Detect which cell encompasses the target text, then output its (x, y) center coordinate. 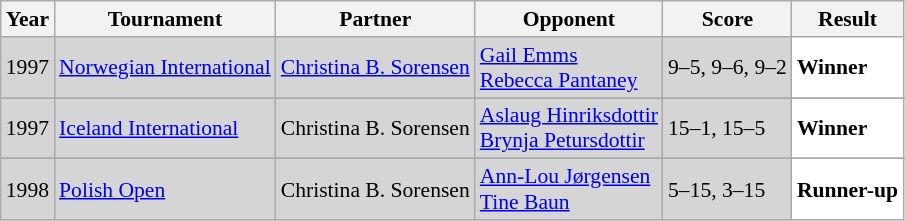
Year (28, 19)
Gail Emms Rebecca Pantaney (569, 68)
Runner-up (848, 190)
9–5, 9–6, 9–2 (728, 68)
Opponent (569, 19)
Aslaug Hinriksdottir Brynja Petursdottir (569, 128)
1998 (28, 190)
Iceland International (165, 128)
15–1, 15–5 (728, 128)
Result (848, 19)
Polish Open (165, 190)
Score (728, 19)
Partner (376, 19)
5–15, 3–15 (728, 190)
Norwegian International (165, 68)
Tournament (165, 19)
Ann-Lou Jørgensen Tine Baun (569, 190)
